Return the [x, y] coordinate for the center point of the cell that contains the specified text.  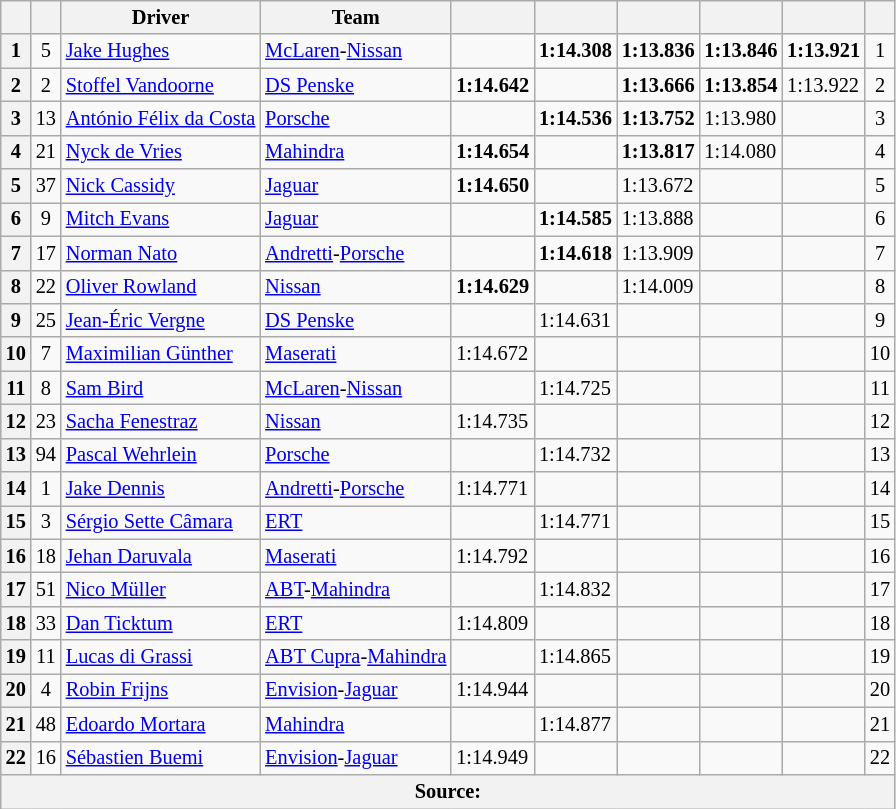
37 [46, 186]
1:13.921 [824, 51]
Nico Müller [160, 589]
ABT-Mahindra [356, 589]
1:13.817 [658, 152]
Jake Hughes [160, 51]
1:13.666 [658, 85]
Dan Ticktum [160, 623]
1:14.832 [576, 589]
1:13.888 [658, 219]
1:14.618 [576, 253]
1:14.308 [576, 51]
Sébastien Buemi [160, 758]
1:13.854 [742, 85]
33 [46, 623]
Sérgio Sette Câmara [160, 522]
Team [356, 17]
1:14.865 [576, 657]
1:14.809 [492, 623]
Sam Bird [160, 388]
Maximilian Günther [160, 354]
Jake Dennis [160, 489]
António Félix da Costa [160, 118]
1:14.080 [742, 152]
1:14.536 [576, 118]
Robin Frijns [160, 690]
Sacha Fenestraz [160, 421]
Oliver Rowland [160, 287]
Pascal Wehrlein [160, 455]
1:14.732 [576, 455]
1:13.672 [658, 186]
1:14.009 [658, 287]
Nyck de Vries [160, 152]
1:14.735 [492, 421]
1:13.846 [742, 51]
1:14.725 [576, 388]
51 [46, 589]
Jean-Éric Vergne [160, 320]
Norman Nato [160, 253]
48 [46, 724]
Edoardo Mortara [160, 724]
Source: [448, 791]
Stoffel Vandoorne [160, 85]
25 [46, 320]
1:14.642 [492, 85]
Lucas di Grassi [160, 657]
1:14.877 [576, 724]
1:13.836 [658, 51]
1:14.792 [492, 556]
94 [46, 455]
1:13.980 [742, 118]
Driver [160, 17]
1:14.650 [492, 186]
23 [46, 421]
1:13.909 [658, 253]
1:14.944 [492, 690]
ABT Cupra-Mahindra [356, 657]
1:14.672 [492, 354]
1:14.631 [576, 320]
1:13.922 [824, 85]
1:14.654 [492, 152]
1:13.752 [658, 118]
1:14.629 [492, 287]
Nick Cassidy [160, 186]
1:14.949 [492, 758]
Jehan Daruvala [160, 556]
1:14.585 [576, 219]
Mitch Evans [160, 219]
